Identify which cell holds the provided text, then report its (x, y) central coordinate. 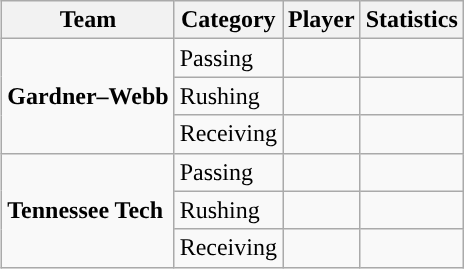
Team (88, 20)
Player (321, 20)
Gardner–Webb (88, 96)
Tennessee Tech (88, 210)
Statistics (412, 20)
Category (228, 20)
